Pinpoint the cell where the given text exists, returning its [X, Y] midpoint coordinate. 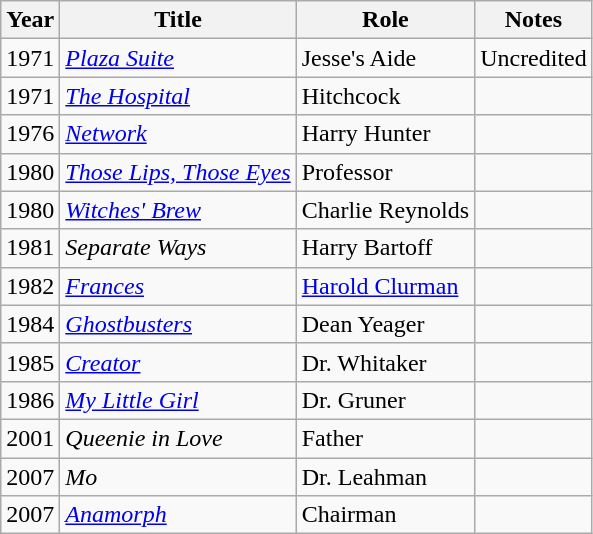
Creator [178, 362]
Year [30, 20]
1982 [30, 286]
Role [385, 20]
The Hospital [178, 96]
Dr. Leahman [385, 477]
Network [178, 134]
Notes [534, 20]
Frances [178, 286]
Separate Ways [178, 248]
Dean Yeager [385, 324]
1986 [30, 400]
Harry Bartoff [385, 248]
Harry Hunter [385, 134]
Ghostbusters [178, 324]
Title [178, 20]
Dr. Gruner [385, 400]
Mo [178, 477]
Jesse's Aide [385, 58]
Chairman [385, 515]
Plaza Suite [178, 58]
My Little Girl [178, 400]
Anamorph [178, 515]
Father [385, 438]
Professor [385, 172]
Harold Clurman [385, 286]
2001 [30, 438]
1976 [30, 134]
1985 [30, 362]
Dr. Whitaker [385, 362]
Witches' Brew [178, 210]
Hitchcock [385, 96]
Those Lips, Those Eyes [178, 172]
Charlie Reynolds [385, 210]
1984 [30, 324]
1981 [30, 248]
Queenie in Love [178, 438]
Uncredited [534, 58]
